Return [x, y] of the center of cell containing provided text 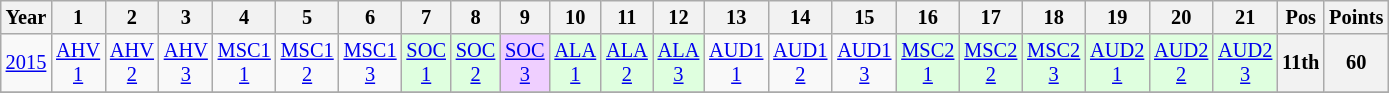
MSC23 [1054, 63]
AHV1 [78, 63]
9 [524, 17]
12 [679, 17]
SOC3 [524, 63]
Pos [1300, 17]
5 [308, 17]
AUD22 [1181, 63]
AUD11 [736, 63]
ALA1 [575, 63]
8 [476, 17]
16 [928, 17]
2015 [26, 63]
11 [627, 17]
ALA3 [679, 63]
18 [1054, 17]
20 [1181, 17]
11th [1300, 63]
4 [244, 17]
MSC13 [370, 63]
AUD21 [1117, 63]
AUD12 [800, 63]
21 [1245, 17]
SOC1 [426, 63]
13 [736, 17]
MSC21 [928, 63]
6 [370, 17]
1 [78, 17]
15 [864, 17]
7 [426, 17]
AHV3 [186, 63]
2 [132, 17]
MSC11 [244, 63]
ALA2 [627, 63]
17 [990, 17]
AUD13 [864, 63]
SOC2 [476, 63]
3 [186, 17]
14 [800, 17]
MSC12 [308, 63]
10 [575, 17]
AHV2 [132, 63]
60 [1356, 63]
MSC22 [990, 63]
Year [26, 17]
Points [1356, 17]
19 [1117, 17]
AUD23 [1245, 63]
